From the cell containing the given text, extract its center point as (X, Y) coordinate. 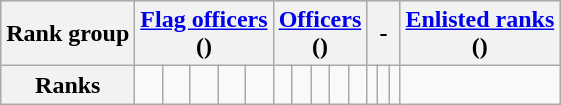
- (384, 34)
Officers() (320, 34)
Rank group (68, 34)
Ranks (68, 85)
Enlisted ranks() (480, 34)
Flag officers() (204, 34)
